Return (x, y) of the center of cell containing provided text 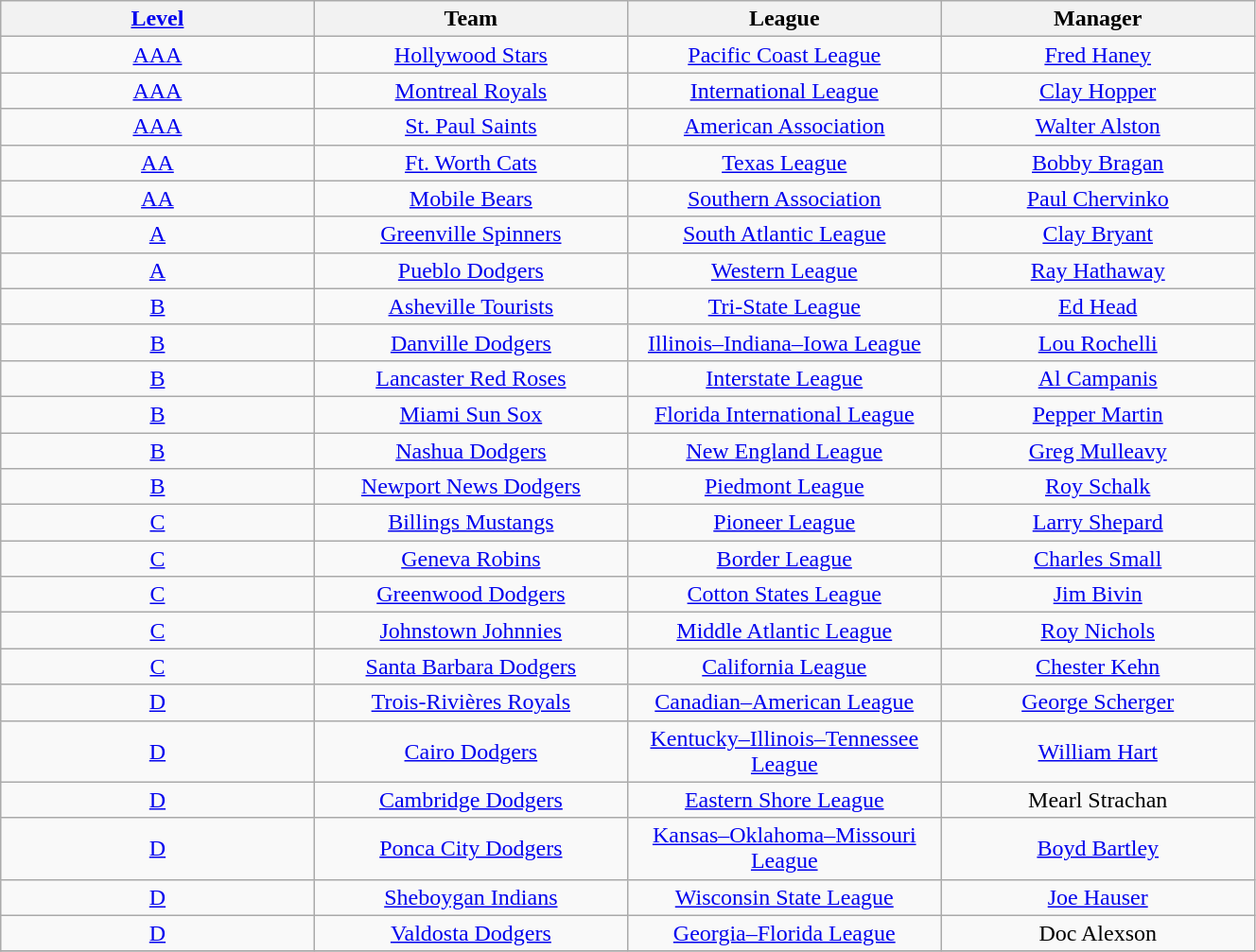
Roy Schalk (1097, 487)
American Association (785, 127)
Southern Association (785, 199)
Walter Alston (1097, 127)
South Atlantic League (785, 234)
Paul Chervinko (1097, 199)
Chester Kehn (1097, 666)
Doc Alexson (1097, 933)
Sheboygan Indians (471, 897)
Mobile Bears (471, 199)
Texas League (785, 163)
Clay Bryant (1097, 234)
George Scherger (1097, 702)
Ray Hathaway (1097, 270)
Greg Mulleavy (1097, 451)
International League (785, 91)
New England League (785, 451)
Pepper Martin (1097, 414)
Kansas–Oklahoma–Missouri League (785, 849)
California League (785, 666)
Geneva Robins (471, 559)
League (785, 19)
Al Campanis (1097, 378)
Kentucky–Illinois–Tennessee League (785, 751)
Greenville Spinners (471, 234)
Canadian–American League (785, 702)
Pueblo Dodgers (471, 270)
Danville Dodgers (471, 342)
Johnstown Johnnies (471, 631)
Boyd Bartley (1097, 849)
Wisconsin State League (785, 897)
Pioneer League (785, 523)
Piedmont League (785, 487)
Hollywood Stars (471, 55)
Santa Barbara Dodgers (471, 666)
Valdosta Dodgers (471, 933)
Florida International League (785, 414)
Team (471, 19)
Cotton States League (785, 595)
Western League (785, 270)
Lancaster Red Roses (471, 378)
Nashua Dodgers (471, 451)
Fred Haney (1097, 55)
Manager (1097, 19)
Montreal Royals (471, 91)
Cairo Dodgers (471, 751)
St. Paul Saints (471, 127)
Asheville Tourists (471, 306)
Greenwood Dodgers (471, 595)
Joe Hauser (1097, 897)
Larry Shepard (1097, 523)
Georgia–Florida League (785, 933)
Ponca City Dodgers (471, 849)
Mearl Strachan (1097, 800)
Trois-Rivières Royals (471, 702)
Newport News Dodgers (471, 487)
Jim Bivin (1097, 595)
Roy Nichols (1097, 631)
Charles Small (1097, 559)
Billings Mustangs (471, 523)
Interstate League (785, 378)
Tri-State League (785, 306)
Bobby Bragan (1097, 163)
Cambridge Dodgers (471, 800)
Eastern Shore League (785, 800)
Clay Hopper (1097, 91)
Ft. Worth Cats (471, 163)
William Hart (1097, 751)
Pacific Coast League (785, 55)
Middle Atlantic League (785, 631)
Lou Rochelli (1097, 342)
Border League (785, 559)
Level (157, 19)
Illinois–Indiana–Iowa League (785, 342)
Miami Sun Sox (471, 414)
Ed Head (1097, 306)
